Return the (X, Y) coordinate for the center point of the cell that contains the specified text.  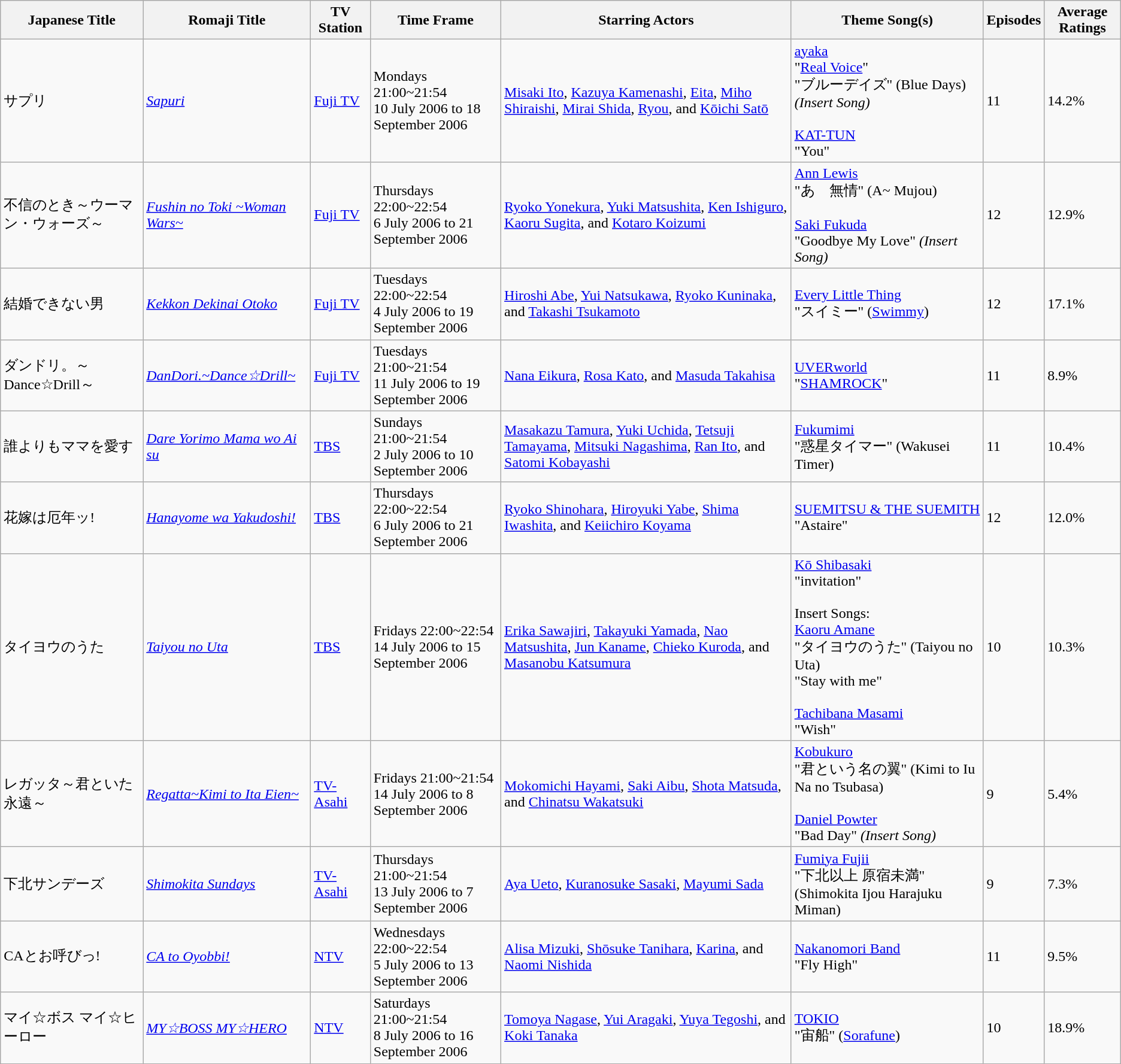
Misaki Ito, Kazuya Kamenashi, Eita, Miho Shiraishi, Mirai Shida, Ryou, and Kōichi Satō (647, 101)
10.3% (1083, 647)
Japanese Title (72, 20)
誰よりもママを愛す (72, 447)
Romaji Title (227, 20)
Tuesdays 21:00~21:54 11 July 2006 to 19 September 2006 (435, 375)
Episodes (1014, 20)
17.1% (1083, 304)
Every Little Thing"スイミー" (Swimmy) (887, 304)
Tomoya Nagase, Yui Aragaki, Yuya Tegoshi, and Koki Tanaka (647, 1027)
7.3% (1083, 884)
SUEMITSU & THE SUEMITH"Astaire" (887, 517)
マイ☆ボス マイ☆ヒーロー (72, 1027)
Fumiya Fujii"下北以上 原宿未満" (Shimokita Ijou Harajuku Miman) (887, 884)
Shimokita Sundays (227, 884)
Alisa Mizuki, Shōsuke Tanihara, Karina, and Naomi Nishida (647, 957)
5.4% (1083, 794)
Starring Actors (647, 20)
不信のとき～ウーマン・ウォーズ～ (72, 215)
Nakanomori Band"Fly High" (887, 957)
Fridays 21:00~21:54 14 July 2006 to 8 September 2006 (435, 794)
Fridays 22:00~22:54 14 July 2006 to 15 September 2006 (435, 647)
Hanayome wa Yakudoshi! (227, 517)
10.4% (1083, 447)
Fukumimi"惑星タイマー" (Wakusei Timer) (887, 447)
TOKIO"宙船" (Sorafune) (887, 1027)
ayaka"Real Voice""ブルーデイズ" (Blue Days) (Insert Song) KAT-TUN"You" (887, 101)
Erika Sawajiri, Takayuki Yamada, Nao Matsushita, Jun Kaname, Chieko Kuroda, and Masanobu Katsumura (647, 647)
Wednesdays 22:00~22:54 5 July 2006 to 13 September 2006 (435, 957)
Dare Yorimo Mama wo Ai su (227, 447)
サプリ (72, 101)
12.0% (1083, 517)
Ryoko Shinohara, Hiroyuki Yabe, Shima Iwashita, and Keiichiro Koyama (647, 517)
MY☆BOSS MY☆HERO (227, 1027)
ダンドリ。～Dance☆Drill～ (72, 375)
Time Frame (435, 20)
Taiyou no Uta (227, 647)
12.9% (1083, 215)
Kekkon Dekinai Otoko (227, 304)
Sapuri (227, 101)
Kobukuro"君という名の翼" (Kimi to Iu Na no Tsubasa)Daniel Powter"Bad Day" (Insert Song) (887, 794)
結婚できない男 (72, 304)
Nana Eikura, Rosa Kato, and Masuda Takahisa (647, 375)
Thursdays 21:00~21:54 13 July 2006 to 7 September 2006 (435, 884)
Mondays 21:00~21:54 10 July 2006 to 18 September 2006 (435, 101)
タイヨウのうた (72, 647)
18.9% (1083, 1027)
Theme Song(s) (887, 20)
Sundays 21:00~21:54 2 July 2006 to 10 September 2006 (435, 447)
8.9% (1083, 375)
Saturdays 21:00~21:54 8 July 2006 to 16 September 2006 (435, 1027)
Ryoko Yonekura, Yuki Matsushita, Ken Ishiguro, Kaoru Sugita, and Kotaro Koizumi (647, 215)
レガッタ～君といた永遠～ (72, 794)
14.2% (1083, 101)
Aya Ueto, Kuranosuke Sasaki, Mayumi Sada (647, 884)
TV Station (340, 20)
Ann Lewis"あゝ無情" (A~ Mujou)Saki Fukuda"Goodbye My Love" (Insert Song) (887, 215)
Kō Shibasaki"invitation"Insert Songs:Kaoru Amane"タイヨウのうた" (Taiyou no Uta)"Stay with me"Tachibana Masami"Wish" (887, 647)
花嫁は厄年ッ! (72, 517)
Average Ratings (1083, 20)
Mokomichi Hayami, Saki Aibu, Shota Matsuda, and Chinatsu Wakatsuki (647, 794)
UVERworld"SHAMROCK" (887, 375)
DanDori.~Dance☆Drill~ (227, 375)
CAとお呼びっ! (72, 957)
Regatta~Kimi to Ita Eien~ (227, 794)
Fushin no Toki ~Woman Wars~ (227, 215)
9.5% (1083, 957)
Masakazu Tamura, Yuki Uchida, Tetsuji Tamayama, Mitsuki Nagashima, Ran Ito, and Satomi Kobayashi (647, 447)
Tuesdays 22:00~22:54 4 July 2006 to 19 September 2006 (435, 304)
下北サンデーズ (72, 884)
CA to Oyobbi! (227, 957)
Hiroshi Abe, Yui Natsukawa, Ryoko Kuninaka, and Takashi Tsukamoto (647, 304)
